Search for the cell housing the specified text and yield its [X, Y] center coordinate. 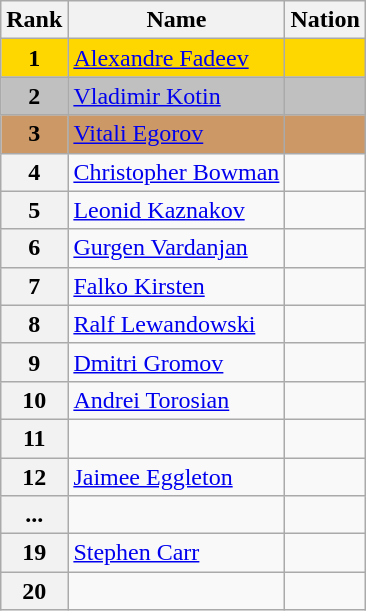
5 [34, 210]
Ralf Lewandowski [176, 324]
8 [34, 324]
Falko Kirsten [176, 286]
4 [34, 172]
19 [34, 553]
Vitali Egorov [176, 134]
Jaimee Eggleton [176, 477]
Gurgen Vardanjan [176, 248]
... [34, 515]
3 [34, 134]
Leonid Kaznakov [176, 210]
7 [34, 286]
6 [34, 248]
20 [34, 591]
Dmitri Gromov [176, 362]
Christopher Bowman [176, 172]
Nation [325, 20]
2 [34, 96]
9 [34, 362]
Alexandre Fadeev [176, 58]
Vladimir Kotin [176, 96]
Rank [34, 20]
1 [34, 58]
Name [176, 20]
11 [34, 438]
10 [34, 400]
Andrei Torosian [176, 400]
Stephen Carr [176, 553]
12 [34, 477]
